Determine the (x, y) coordinate at the center of the cell enclosing the given text.  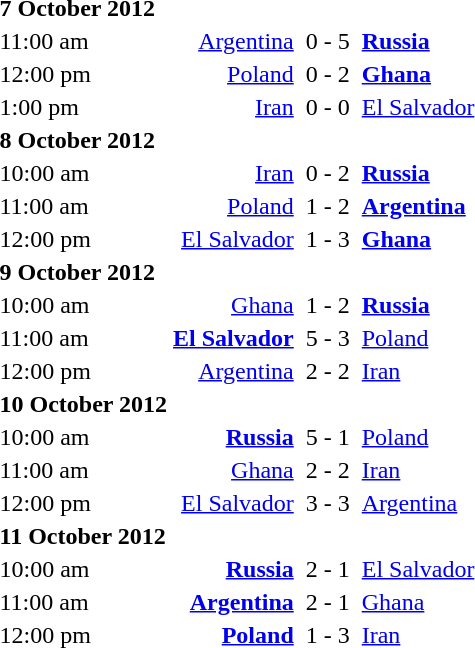
5 - 3 (328, 338)
1 - 3 (328, 239)
3 - 3 (328, 503)
0 - 0 (328, 107)
5 - 1 (328, 437)
0 - 5 (328, 41)
